Return [x, y] of the center of cell containing provided text 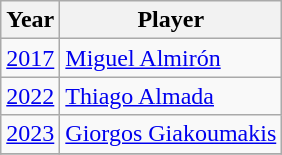
Thiago Almada [171, 96]
2017 [30, 58]
Player [171, 20]
Year [30, 20]
Miguel Almirón [171, 58]
2023 [30, 134]
2022 [30, 96]
Giorgos Giakoumakis [171, 134]
